Return [X, Y] of the center of cell containing provided text 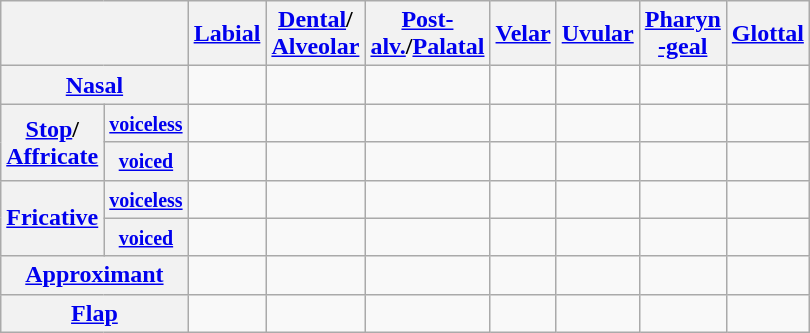
Post-alv./Palatal [428, 34]
Flap [94, 313]
Pharyn-geal [682, 34]
Glottal [768, 34]
Approximant [94, 275]
Nasal [94, 85]
Dental/Alveolar [316, 34]
Uvular [598, 34]
Velar [523, 34]
Labial [227, 34]
Fricative [52, 218]
Stop/Affricate [52, 142]
